Locate the cell with the specified text and output its [X, Y] center coordinate. 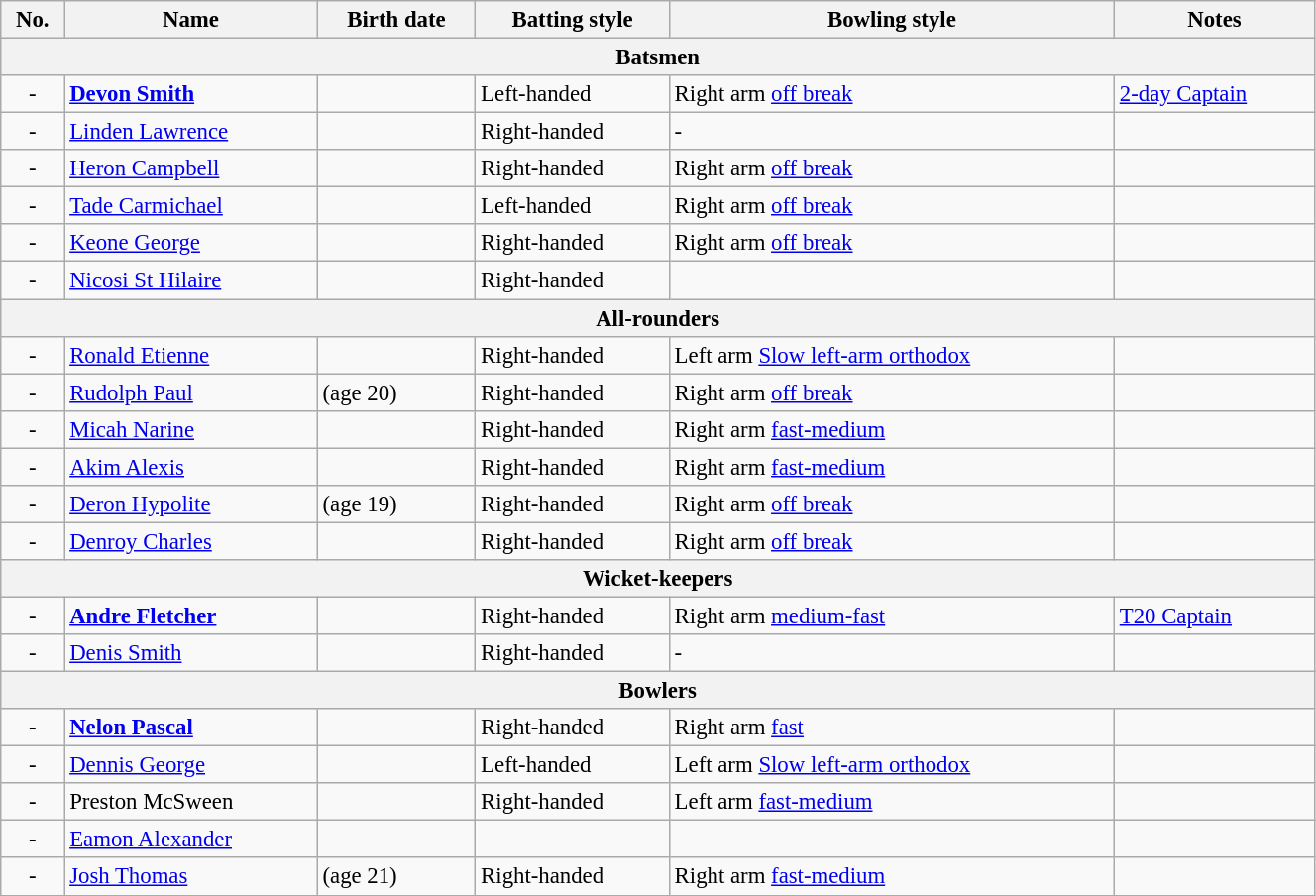
Devon Smith [190, 94]
Josh Thomas [190, 877]
Deron Hypolite [190, 504]
No. [33, 20]
Right arm medium-fast [892, 616]
Andre Fletcher [190, 616]
Birth date [396, 20]
Nelon Pascal [190, 728]
Linden Lawrence [190, 132]
Wicket-keepers [658, 579]
(age 19) [396, 504]
(age 21) [396, 877]
Name [190, 20]
Denroy Charles [190, 541]
Rudolph Paul [190, 392]
Batsmen [658, 57]
Bowlers [658, 691]
Notes [1214, 20]
Left arm fast-medium [892, 802]
Bowling style [892, 20]
Batting style [573, 20]
Keone George [190, 243]
Denis Smith [190, 653]
T20 Captain [1214, 616]
Ronald Etienne [190, 355]
Tade Carmichael [190, 206]
Preston McSween [190, 802]
Dennis George [190, 765]
Eamon Alexander [190, 840]
Micah Narine [190, 429]
(age 20) [396, 392]
Nicosi St Hilaire [190, 280]
Heron Campbell [190, 168]
2-day Captain [1214, 94]
All-rounders [658, 318]
Akim Alexis [190, 467]
Right arm fast [892, 728]
